From the cell containing the given text, extract its center point as [X, Y] coordinate. 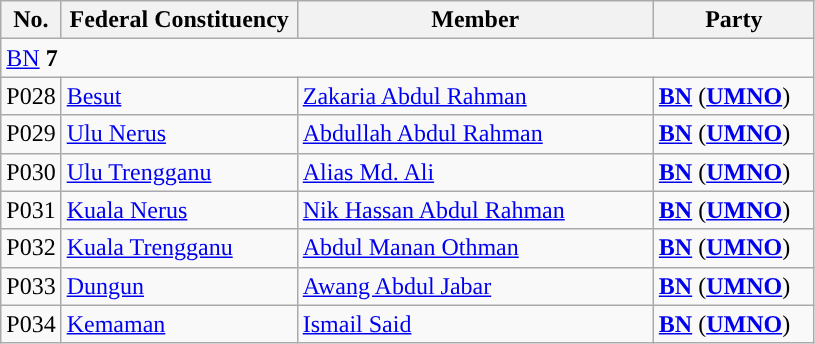
Zakaria Abdul Rahman [475, 96]
No. [31, 20]
P033 [31, 286]
Kemaman [179, 324]
P030 [31, 172]
Besut [179, 96]
P029 [31, 134]
Ulu Nerus [179, 134]
P031 [31, 210]
Awang Abdul Jabar [475, 286]
P028 [31, 96]
Abdul Manan Othman [475, 248]
Federal Constituency [179, 20]
BN 7 [408, 58]
Ulu Trengganu [179, 172]
Kuala Nerus [179, 210]
Nik Hassan Abdul Rahman [475, 210]
Party [734, 20]
Member [475, 20]
Kuala Trengganu [179, 248]
Alias Md. Ali [475, 172]
P034 [31, 324]
Ismail Said [475, 324]
Dungun [179, 286]
Abdullah Abdul Rahman [475, 134]
P032 [31, 248]
